Search for the cell housing the specified text and yield its (x, y) center coordinate. 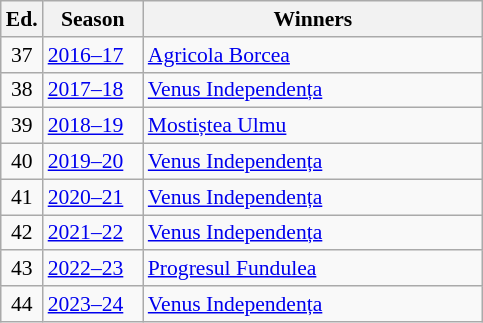
Ed. (22, 19)
39 (22, 126)
41 (22, 197)
2018–19 (93, 126)
2023–24 (93, 304)
2021–22 (93, 233)
2019–20 (93, 162)
2022–23 (93, 269)
2016–17 (93, 55)
43 (22, 269)
44 (22, 304)
42 (22, 233)
37 (22, 55)
Agricola Borcea (313, 55)
Mostiștea Ulmu (313, 126)
Winners (313, 19)
2017–18 (93, 90)
2020–21 (93, 197)
40 (22, 162)
Progresul Fundulea (313, 269)
Season (93, 19)
38 (22, 90)
